Capture the cell that displays the provided text and extract its (X, Y) central coordinate. 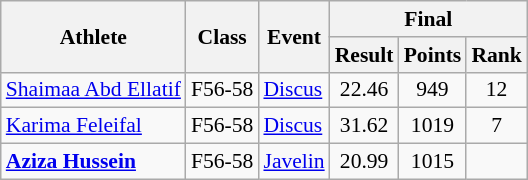
Result (364, 55)
Javelin (294, 162)
20.99 (364, 162)
1015 (433, 162)
Rank (496, 55)
Aziza Hussein (94, 162)
12 (496, 90)
Points (433, 55)
Karima Feleifal (94, 126)
Class (222, 36)
949 (433, 90)
Shaimaa Abd Ellatif (94, 90)
31.62 (364, 126)
Athlete (94, 36)
22.46 (364, 90)
1019 (433, 126)
7 (496, 126)
Final (428, 19)
Event (294, 36)
